For the text-containing cell, return its midpoint in (X, Y) coordinate format. 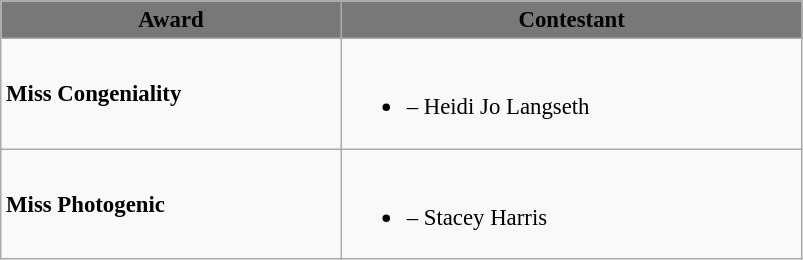
– Stacey Harris (572, 204)
Miss Congeniality (172, 94)
Award (172, 20)
– Heidi Jo Langseth (572, 94)
Miss Photogenic (172, 204)
Contestant (572, 20)
